For the text-containing cell, return its midpoint in (x, y) coordinate format. 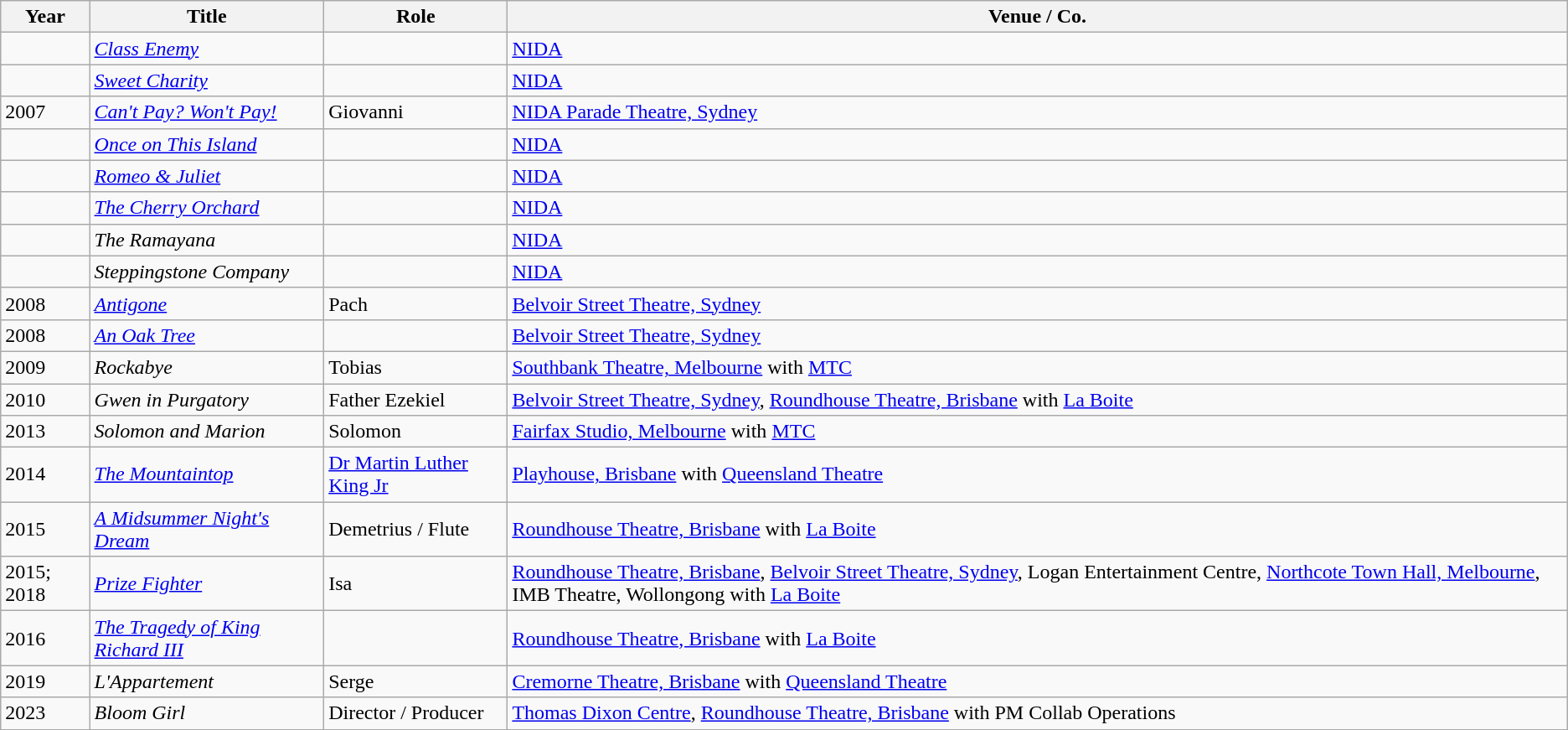
Solomon (415, 432)
2007 (45, 112)
A Midsummer Night's Dream (207, 530)
2019 (45, 681)
Can't Pay? Won't Pay! (207, 112)
Serge (415, 681)
Role (415, 17)
2023 (45, 713)
The Mountaintop (207, 474)
Class Enemy (207, 49)
Bloom Girl (207, 713)
Cremorne Theatre, Brisbane with Queensland Theatre (1037, 681)
L'Appartement (207, 681)
2015 (45, 530)
Solomon and Marion (207, 432)
Thomas Dixon Centre, Roundhouse Theatre, Brisbane with PM Collab Operations (1037, 713)
The Tragedy of King Richard III (207, 639)
Dr Martin Luther King Jr (415, 474)
2010 (45, 400)
Sweet Charity (207, 80)
Southbank Theatre, Melbourne with MTC (1037, 367)
Steppingstone Company (207, 272)
2014 (45, 474)
Year (45, 17)
Giovanni (415, 112)
Once on This Island (207, 144)
2015; 2018 (45, 583)
Antigone (207, 303)
The Ramayana (207, 240)
The Cherry Orchard (207, 208)
Prize Fighter (207, 583)
NIDA Parade Theatre, Sydney (1037, 112)
Fairfax Studio, Melbourne with MTC (1037, 432)
2009 (45, 367)
Father Ezekiel (415, 400)
Belvoir Street Theatre, Sydney, Roundhouse Theatre, Brisbane with La Boite (1037, 400)
Venue / Co. (1037, 17)
Tobias (415, 367)
Title (207, 17)
Gwen in Purgatory (207, 400)
Romeo & Juliet (207, 176)
Demetrius / Flute (415, 530)
An Oak Tree (207, 335)
Pach (415, 303)
Director / Producer (415, 713)
Playhouse, Brisbane with Queensland Theatre (1037, 474)
2013 (45, 432)
2016 (45, 639)
Isa (415, 583)
Rockabye (207, 367)
